Return the [X, Y] coordinate for the center point of the cell that contains the specified text.  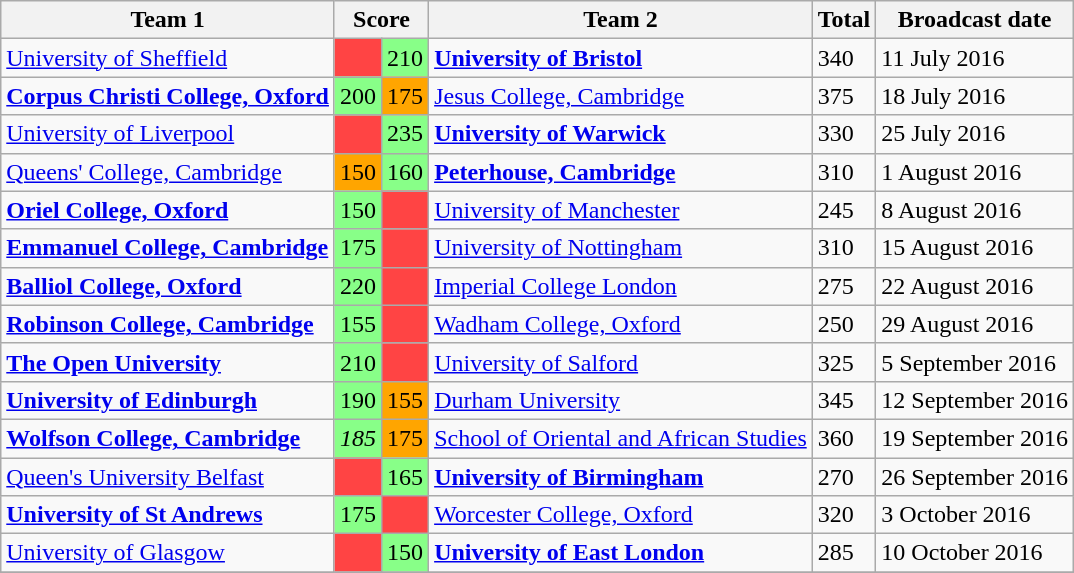
15 August 2016 [975, 248]
8 August 2016 [975, 210]
26 September 2016 [975, 477]
University of Warwick [621, 134]
School of Oriental and African Studies [621, 438]
Wolfson College, Cambridge [168, 438]
Robinson College, Cambridge [168, 324]
University of East London [621, 553]
325 [844, 362]
5 September 2016 [975, 362]
235 [406, 134]
University of Birmingham [621, 477]
Queen's University Belfast [168, 477]
University of Sheffield [168, 58]
375 [844, 96]
Oriel College, Oxford [168, 210]
360 [844, 438]
University of Glasgow [168, 553]
University of Bristol [621, 58]
19 September 2016 [975, 438]
185 [358, 438]
330 [844, 134]
340 [844, 58]
245 [844, 210]
University of Liverpool [168, 134]
11 July 2016 [975, 58]
Score [381, 20]
Team 2 [621, 20]
12 September 2016 [975, 400]
22 August 2016 [975, 286]
University of St Andrews [168, 515]
Team 1 [168, 20]
18 July 2016 [975, 96]
285 [844, 553]
University of Salford [621, 362]
University of Nottingham [621, 248]
29 August 2016 [975, 324]
Durham University [621, 400]
270 [844, 477]
Queens' College, Cambridge [168, 172]
160 [406, 172]
Wadham College, Oxford [621, 324]
University of Manchester [621, 210]
Total [844, 20]
University of Edinburgh [168, 400]
320 [844, 515]
Worcester College, Oxford [621, 515]
Peterhouse, Cambridge [621, 172]
1 August 2016 [975, 172]
200 [358, 96]
Emmanuel College, Cambridge [168, 248]
Corpus Christi College, Oxford [168, 96]
190 [358, 400]
220 [358, 286]
10 October 2016 [975, 553]
Balliol College, Oxford [168, 286]
250 [844, 324]
The Open University [168, 362]
Jesus College, Cambridge [621, 96]
275 [844, 286]
25 July 2016 [975, 134]
Broadcast date [975, 20]
Imperial College London [621, 286]
165 [406, 477]
345 [844, 400]
3 October 2016 [975, 515]
